Return the [x, y] coordinate for the center point of the cell that contains the specified text.  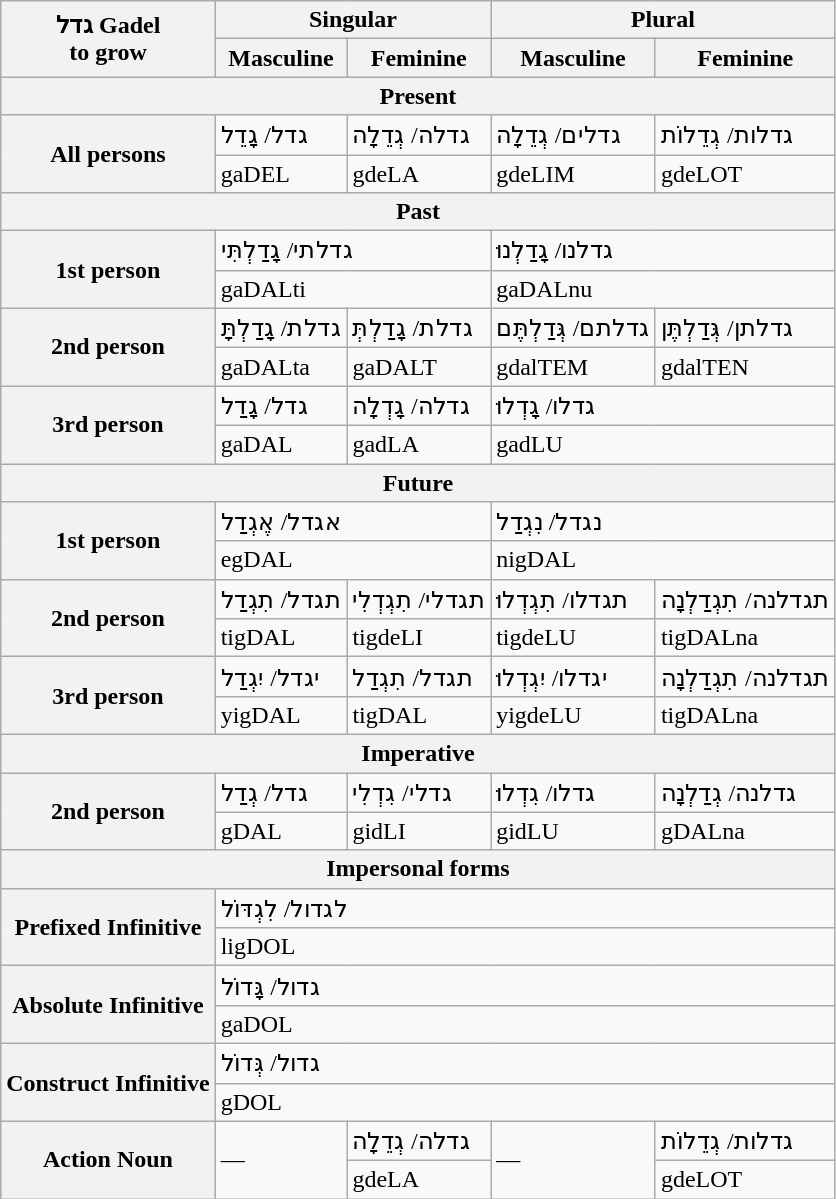
Future [418, 483]
tigdeLU [574, 638]
tigdeLI [419, 638]
gaDOL [525, 1024]
gaDALnu [663, 289]
yigDAL [281, 715]
Impersonal forms [418, 869]
תגדלי/ תִגְדְלִי [419, 599]
Prefixed Infinitive [108, 927]
גדול/ גְּדוֹל [525, 1063]
תגדלו/ תִגְדְלוּ [574, 599]
נגדל/ נִגְדַל [663, 522]
גדלו/ גִדְלוּ [574, 792]
גדלת/ גָדַלְתָּ [281, 328]
Plural [663, 20]
גדל/ גְדַל [281, 792]
גדלי/ גִדְלִי [419, 792]
gdalTEM [574, 367]
גדלנה/ גְדַלְנָה [745, 792]
gadLU [663, 444]
gdalTEN [745, 367]
אגדל/ אֶגְדַל [352, 522]
גדול/ גָּדוֹל [525, 986]
גדלים/ גְדֵלָה [574, 135]
All persons [108, 154]
Action Noun [108, 1160]
gdeLIM [574, 173]
gidLI [419, 831]
gaDALta [281, 367]
gaDAL [281, 444]
gaDALT [419, 367]
Past [418, 212]
גדלתן/ גְּדַלְתֶּן [745, 328]
gaDEL [281, 173]
gidLU [574, 831]
גדלת/ גָדַלְתְּ [419, 328]
גדל/ גָדַל [281, 406]
Construct Infinitive [108, 1082]
Present [418, 96]
gDALna [745, 831]
יגדל/ יִגְדַל [281, 677]
yigdeLU [574, 715]
גדל/ גָדֵל [281, 135]
ligDOL [525, 947]
גדל Gadelto grow [108, 39]
nigDAL [663, 560]
גדלתי/ גָדַלְתִּי [352, 251]
יגדלו/ יִגְדְלוּ [574, 677]
Singular [352, 20]
גדלנו/ גָדַלְנוּ [663, 251]
Absolute Infinitive [108, 1005]
gDOL [525, 1102]
gDAL [281, 831]
גדלה/ גָדְלָה [419, 406]
גדלתם/ גְּדַלְתֶּם [574, 328]
gaDALti [352, 289]
לגדול/ לִגְדּוֹל [525, 908]
egDAL [352, 560]
gadLA [419, 444]
Imperative [418, 753]
גדלו/ גָדְלוּ [663, 406]
